Output the [X, Y] coordinate of the center of the cell containing the given text.  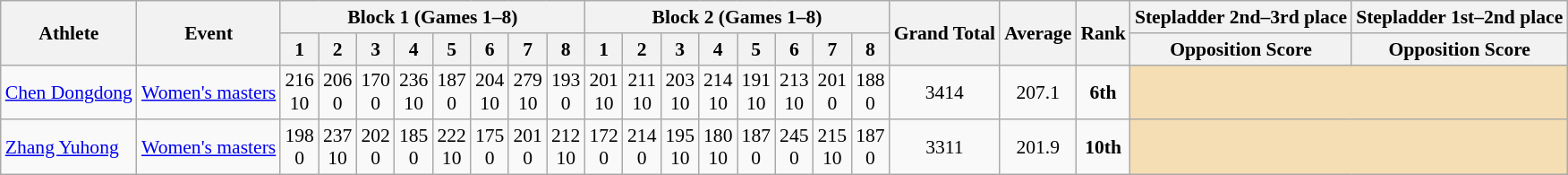
1980 [299, 147]
19110 [757, 92]
1880 [870, 92]
Event [209, 32]
Grand Total [945, 32]
6th [1103, 92]
Athlete [69, 32]
1700 [376, 92]
207.1 [1038, 92]
Stepladder 1st–2nd place [1459, 17]
19510 [680, 147]
1930 [566, 92]
21310 [795, 92]
21110 [643, 92]
23610 [413, 92]
23710 [338, 147]
20110 [603, 92]
Average [1038, 32]
201.9 [1038, 147]
21510 [832, 147]
21610 [299, 92]
Block 1 (Games 1–8) [432, 17]
Chen Dongdong [69, 92]
2450 [795, 147]
22210 [451, 147]
3414 [945, 92]
Stepladder 2nd–3rd place [1240, 17]
20310 [680, 92]
1720 [603, 147]
27910 [528, 92]
3311 [945, 147]
2060 [338, 92]
1850 [413, 147]
21210 [566, 147]
Rank [1103, 32]
18010 [718, 147]
2020 [376, 147]
Block 2 (Games 1–8) [737, 17]
Zhang Yuhong [69, 147]
21410 [718, 92]
1750 [490, 147]
10th [1103, 147]
20410 [490, 92]
2140 [643, 147]
